For the text-containing cell, return its midpoint in [x, y] coordinate format. 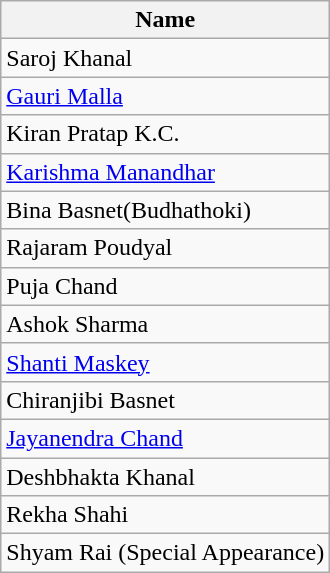
Jayanendra Chand [166, 438]
Rekha Shahi [166, 515]
Bina Basnet(Budhathoki) [166, 210]
Deshbhakta Khanal [166, 477]
Karishma Manandhar [166, 172]
Saroj Khanal [166, 58]
Puja Chand [166, 286]
Shanti Maskey [166, 362]
Rajaram Poudyal [166, 248]
Gauri Malla [166, 96]
Chiranjibi Basnet [166, 400]
Ashok Sharma [166, 324]
Kiran Pratap K.C. [166, 134]
Name [166, 20]
Shyam Rai (Special Appearance) [166, 553]
